Locate the cell with the specified text and output its [X, Y] center coordinate. 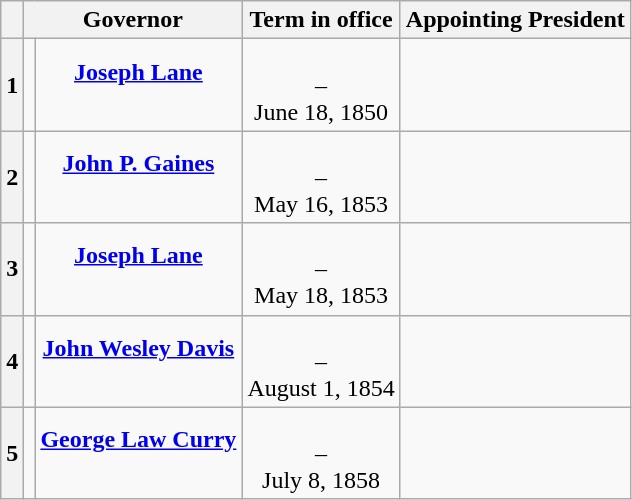
–June 18, 1850 [321, 85]
–July 8, 1858 [321, 453]
1 [12, 85]
John P. Gaines [138, 177]
–August 1, 1854 [321, 361]
–May 18, 1853 [321, 269]
George Law Curry [138, 453]
Term in office [321, 20]
3 [12, 269]
John Wesley Davis [138, 361]
2 [12, 177]
Appointing President [515, 20]
Governor [133, 20]
–May 16, 1853 [321, 177]
4 [12, 361]
5 [12, 453]
